Return (X, Y) of the center of cell containing provided text 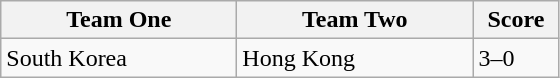
South Korea (119, 58)
3–0 (516, 58)
Hong Kong (355, 58)
Team Two (355, 20)
Team One (119, 20)
Score (516, 20)
